Capture the cell that displays the provided text and extract its (X, Y) central coordinate. 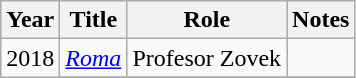
Role (207, 20)
2018 (30, 58)
Profesor Zovek (207, 58)
Notes (321, 20)
Title (94, 20)
Year (30, 20)
Roma (94, 58)
